Capture the cell that displays the provided text and extract its (x, y) central coordinate. 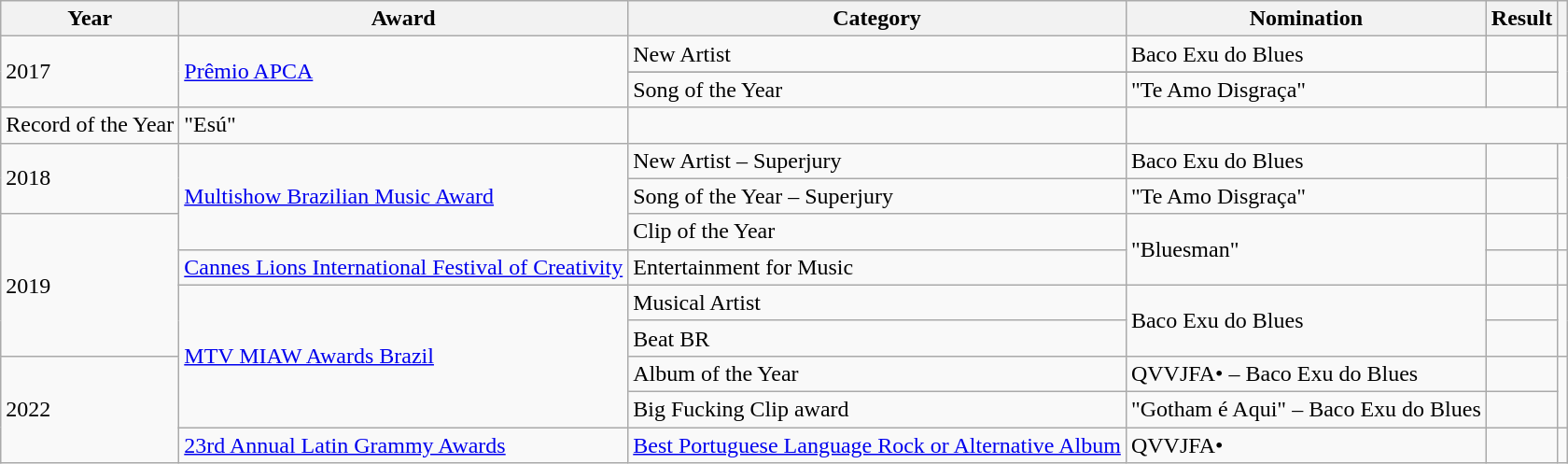
Best Portuguese Language Rock or Alternative Album (877, 445)
23rd Annual Latin Grammy Awards (403, 445)
2019 (90, 285)
Cannes Lions International Festival of Creativity (403, 267)
Entertainment for Music (877, 267)
Category (877, 19)
Year (90, 19)
Beat BR (877, 338)
"Esú" (403, 125)
"Bluesman" (1306, 249)
Record of the Year (90, 125)
Song of the Year – Superjury (877, 196)
Album of the Year (877, 373)
Clip of the Year (877, 232)
Prêmio APCA (403, 72)
Award (403, 19)
2022 (90, 409)
Song of the Year (877, 90)
2018 (90, 178)
Nomination (1306, 19)
Result (1521, 19)
QVVJFA• – Baco Exu do Blues (1306, 373)
Multishow Brazilian Music Award (403, 196)
Musical Artist (877, 302)
Big Fucking Clip award (877, 409)
New Artist – Superjury (877, 161)
"Gotham é Aqui" – Baco Exu do Blues (1306, 409)
MTV MIAW Awards Brazil (403, 356)
New Artist (877, 54)
2017 (90, 72)
QVVJFA• (1306, 445)
